Pinpoint the cell where the given text exists, returning its (X, Y) midpoint coordinate. 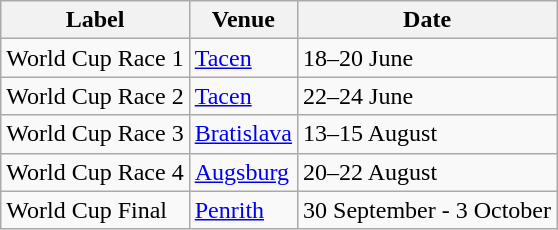
22–24 June (428, 96)
World Cup Race 1 (95, 58)
Venue (243, 20)
Augsburg (243, 172)
World Cup Race 3 (95, 134)
Date (428, 20)
Label (95, 20)
Penrith (243, 210)
World Cup Final (95, 210)
Bratislava (243, 134)
13–15 August (428, 134)
30 September - 3 October (428, 210)
World Cup Race 4 (95, 172)
20–22 August (428, 172)
18–20 June (428, 58)
World Cup Race 2 (95, 96)
